Determine the (x, y) coordinate at the center of the cell enclosing the given text.  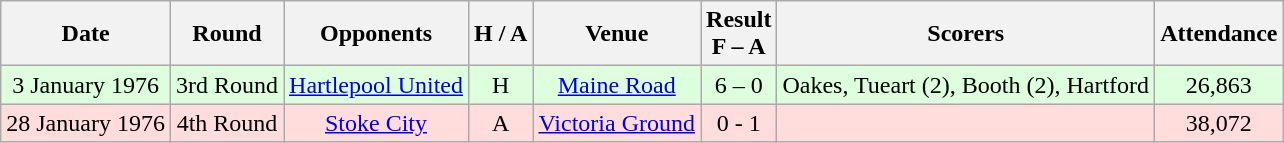
Victoria Ground (617, 123)
Scorers (966, 34)
H / A (501, 34)
4th Round (226, 123)
Maine Road (617, 85)
3 January 1976 (86, 85)
38,072 (1219, 123)
Hartlepool United (376, 85)
Opponents (376, 34)
3rd Round (226, 85)
Oakes, Tueart (2), Booth (2), Hartford (966, 85)
0 - 1 (739, 123)
Venue (617, 34)
Attendance (1219, 34)
6 – 0 (739, 85)
Stoke City (376, 123)
Round (226, 34)
A (501, 123)
Date (86, 34)
26,863 (1219, 85)
ResultF – A (739, 34)
H (501, 85)
28 January 1976 (86, 123)
